Pinpoint the cell where the given text exists, returning its [x, y] midpoint coordinate. 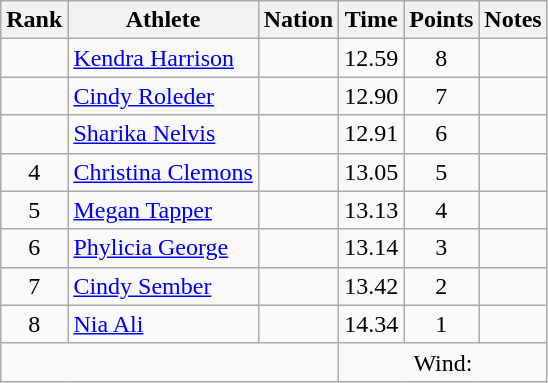
Nia Ali [163, 324]
Christina Clemons [163, 172]
Notes [513, 20]
13.42 [372, 286]
2 [442, 286]
13.05 [372, 172]
Rank [34, 20]
Kendra Harrison [163, 58]
Athlete [163, 20]
Cindy Sember [163, 286]
Phylicia George [163, 248]
Time [372, 20]
13.13 [372, 210]
Points [442, 20]
Nation [298, 20]
3 [442, 248]
12.91 [372, 134]
14.34 [372, 324]
13.14 [372, 248]
Sharika Nelvis [163, 134]
1 [442, 324]
Megan Tapper [163, 210]
Cindy Roleder [163, 96]
12.90 [372, 96]
Wind: [444, 362]
12.59 [372, 58]
